From the cell containing the given text, extract its center point as [X, Y] coordinate. 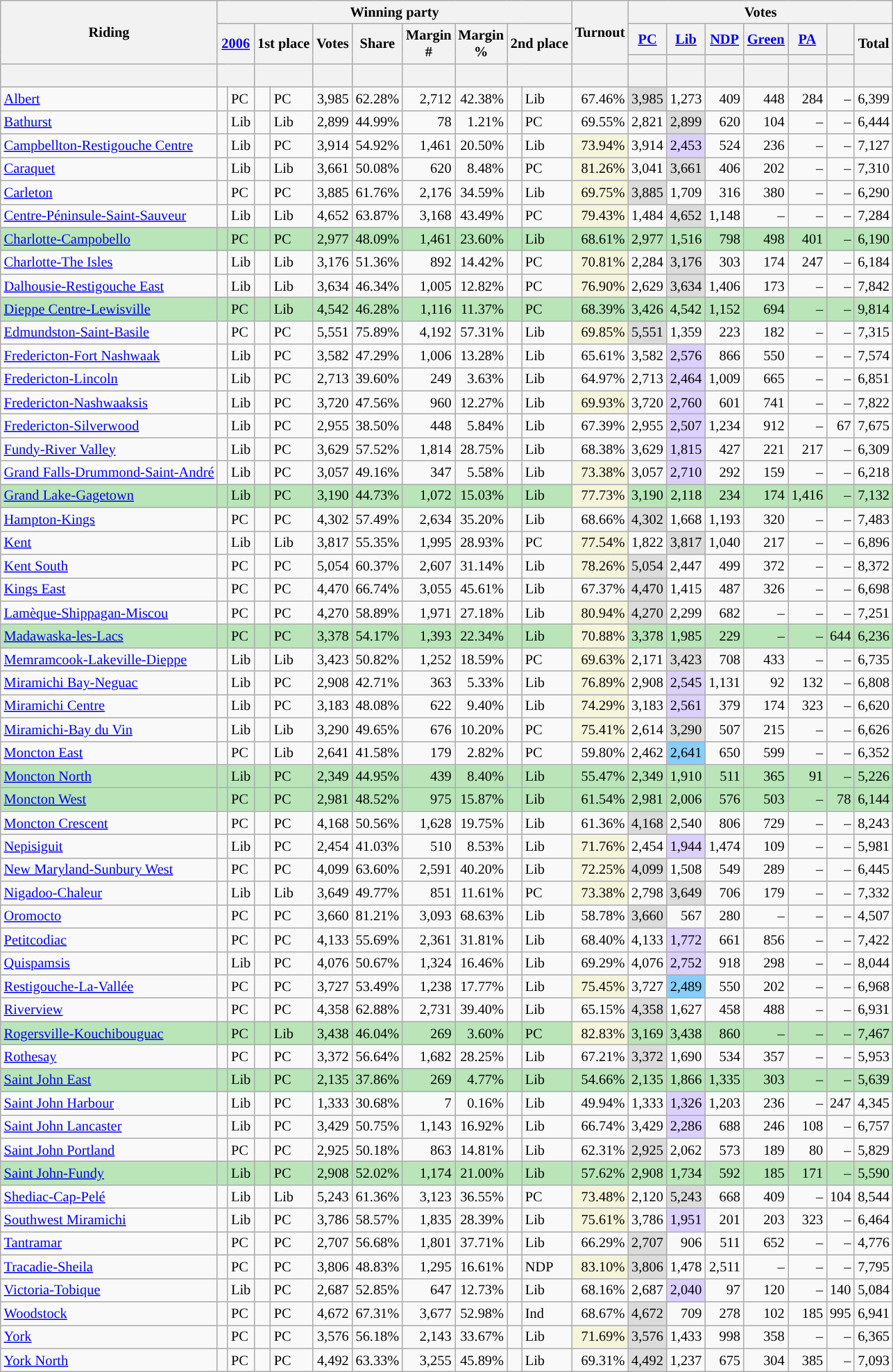
Margin# [429, 44]
55.35% [377, 543]
1,324 [429, 963]
647 [429, 1290]
173 [766, 286]
Moncton East [110, 753]
42.71% [377, 683]
63.33% [377, 1360]
1,237 [686, 1360]
12.27% [482, 403]
6,399 [874, 99]
4,507 [874, 916]
59.80% [599, 753]
Carleton [110, 192]
1,273 [686, 99]
363 [429, 683]
534 [724, 1056]
6,808 [874, 683]
73.48% [599, 1196]
357 [766, 1056]
Margin% [482, 44]
592 [724, 1174]
Quispamsis [110, 963]
Southwest Miramichi [110, 1220]
52.85% [377, 1290]
1,668 [686, 519]
427 [724, 449]
40.20% [482, 870]
50.75% [377, 1126]
892 [429, 262]
7,842 [874, 286]
Fundy-River Valley [110, 449]
7,284 [874, 216]
7,422 [874, 940]
8,243 [874, 823]
31.81% [482, 940]
1,148 [724, 216]
66.29% [599, 1243]
Saint John-Fundy [110, 1174]
1,234 [724, 425]
Miramichi Centre [110, 706]
1,193 [724, 519]
1,628 [429, 823]
Charlotte-Campobello [110, 239]
326 [766, 589]
48.08% [377, 706]
21.00% [482, 1174]
347 [429, 473]
69.31% [599, 1360]
8.40% [482, 776]
458 [724, 1010]
2,361 [429, 940]
2,462 [647, 753]
50.56% [377, 823]
6,444 [874, 122]
2,798 [647, 893]
995 [840, 1313]
Dalhousie-Restigouche East [110, 286]
1,415 [686, 589]
379 [724, 706]
6,931 [874, 1010]
63.60% [377, 870]
6,735 [874, 659]
1,814 [429, 449]
498 [766, 239]
Rothesay [110, 1056]
7,574 [874, 356]
Saint John East [110, 1080]
358 [766, 1337]
71.76% [599, 846]
249 [429, 379]
Grand Lake-Gagetown [110, 496]
5.33% [482, 683]
2,006 [686, 799]
7,467 [874, 1033]
189 [766, 1150]
320 [766, 519]
74.29% [599, 706]
69.75% [599, 192]
1,359 [686, 332]
55.69% [377, 940]
6,968 [874, 986]
61.76% [377, 192]
9.40% [482, 706]
278 [724, 1313]
365 [766, 776]
1,335 [724, 1080]
1,734 [686, 1174]
50.67% [377, 963]
7 [429, 1103]
6,896 [874, 543]
77.54% [599, 543]
975 [429, 799]
15.87% [482, 799]
62.31% [599, 1150]
292 [724, 473]
Woodstock [110, 1313]
3.63% [482, 379]
47.56% [377, 403]
Moncton Crescent [110, 823]
2,576 [686, 356]
7,127 [874, 146]
682 [724, 613]
1,143 [429, 1126]
48.52% [377, 799]
Caraquet [110, 169]
York North [110, 1360]
576 [724, 799]
67.31% [377, 1313]
1,516 [686, 239]
851 [429, 893]
688 [724, 1126]
1,866 [686, 1080]
65.61% [599, 356]
6,757 [874, 1126]
62.88% [377, 1010]
2,171 [647, 659]
5.84% [482, 425]
67.39% [599, 425]
7,483 [874, 519]
140 [840, 1290]
1,985 [686, 636]
284 [808, 99]
57.49% [377, 519]
75.89% [377, 332]
44.95% [377, 776]
60.37% [377, 566]
5,829 [874, 1150]
2,143 [429, 1337]
30.68% [377, 1103]
Fredericton-Nashwaaksis [110, 403]
3,677 [429, 1313]
52.02% [377, 1174]
Charlotte-The Isles [110, 262]
Victoria-Tobique [110, 1290]
34.59% [482, 192]
6,365 [874, 1337]
2,453 [686, 146]
Miramichi Bay-Neguac [110, 683]
3,041 [647, 169]
Riding [110, 32]
1,822 [647, 543]
372 [766, 566]
New Maryland-Sunbury West [110, 870]
82.83% [599, 1033]
48.09% [377, 239]
3,055 [429, 589]
20.50% [482, 146]
22.34% [482, 636]
708 [724, 659]
1,910 [686, 776]
71.69% [599, 1337]
1,995 [429, 543]
Memramcook-Lakeville-Dieppe [110, 659]
2,284 [647, 262]
Riverview [110, 1010]
73.94% [599, 146]
79.43% [599, 216]
741 [766, 403]
72.25% [599, 870]
43.49% [482, 216]
171 [808, 1174]
75.61% [599, 1220]
1,238 [429, 986]
91 [808, 776]
1,474 [724, 846]
7,310 [874, 169]
2,447 [686, 566]
2,062 [686, 1150]
6,698 [874, 589]
549 [724, 870]
76.89% [599, 683]
3.60% [482, 1033]
860 [724, 1033]
998 [724, 1337]
223 [724, 332]
2,607 [429, 566]
Albert [110, 99]
7,132 [874, 496]
61.54% [599, 799]
78.26% [599, 566]
38.50% [377, 425]
65.15% [599, 1010]
67.46% [599, 99]
2,731 [429, 1010]
7,795 [874, 1267]
76.90% [599, 286]
1,682 [429, 1056]
64.97% [599, 379]
52.98% [482, 1313]
2.82% [482, 753]
2nd place [540, 44]
Tantramar [110, 1243]
Kent South [110, 566]
2,511 [724, 1267]
69.85% [599, 332]
433 [766, 659]
46.34% [377, 286]
1,478 [686, 1267]
Nepisiguit [110, 846]
694 [766, 309]
Grand Falls-Drummond-Saint-André [110, 473]
Green [766, 39]
80 [808, 1150]
3,255 [429, 1360]
1,508 [686, 870]
83.10% [599, 1267]
298 [766, 963]
1,835 [429, 1220]
2,489 [686, 986]
58.78% [599, 916]
1,252 [429, 659]
573 [724, 1150]
35.20% [482, 519]
37.71% [482, 1243]
56.18% [377, 1337]
503 [766, 799]
201 [724, 1220]
120 [766, 1290]
2,614 [647, 729]
1,072 [429, 496]
706 [724, 893]
Hampton-Kings [110, 519]
906 [686, 1243]
Nigadoo-Chaleur [110, 893]
1,944 [686, 846]
6,218 [874, 473]
13.28% [482, 356]
2,040 [686, 1290]
650 [724, 753]
622 [429, 706]
109 [766, 846]
1,005 [429, 286]
Lamèque-Shippagan-Miscou [110, 613]
2,752 [686, 963]
1,006 [429, 356]
304 [766, 1360]
54.66% [599, 1080]
1,116 [429, 309]
68.63% [482, 916]
11.37% [482, 309]
6,236 [874, 636]
1,951 [686, 1220]
2,821 [647, 122]
1.21% [482, 122]
507 [724, 729]
23.60% [482, 239]
8.48% [482, 169]
41.03% [377, 846]
48.83% [377, 1267]
1,484 [647, 216]
56.68% [377, 1243]
67 [840, 425]
68.16% [599, 1290]
246 [766, 1126]
5,084 [874, 1290]
2,591 [429, 870]
Shediac-Cap-Pelé [110, 1196]
16.46% [482, 963]
601 [724, 403]
28.25% [482, 1056]
6,445 [874, 870]
729 [766, 823]
2,176 [429, 192]
5,953 [874, 1056]
58.57% [377, 1220]
7,251 [874, 613]
27.18% [482, 613]
Fredericton-Lincoln [110, 379]
46.28% [377, 309]
68.66% [599, 519]
2,710 [686, 473]
4,776 [874, 1243]
221 [766, 449]
75.41% [599, 729]
14.81% [482, 1150]
960 [429, 403]
918 [724, 963]
5,639 [874, 1080]
229 [724, 636]
2,464 [686, 379]
49.65% [377, 729]
709 [686, 1313]
6,941 [874, 1313]
2,634 [429, 519]
1,627 [686, 1010]
39.60% [377, 379]
81.26% [599, 169]
203 [766, 1220]
68.38% [599, 449]
3,123 [429, 1196]
7,093 [874, 1360]
50.08% [377, 169]
2,545 [686, 683]
567 [686, 916]
182 [766, 332]
1,416 [808, 496]
108 [808, 1126]
8,044 [874, 963]
16.61% [482, 1267]
39.40% [482, 1010]
806 [724, 823]
53.49% [377, 986]
5.58% [482, 473]
1,406 [724, 286]
28.39% [482, 1220]
6,309 [874, 449]
Dieppe Centre-Lewisville [110, 309]
Saint John Portland [110, 1150]
644 [840, 636]
17.77% [482, 986]
7,675 [874, 425]
406 [724, 169]
10.20% [482, 729]
1,131 [724, 683]
7,822 [874, 403]
69.63% [599, 659]
2,120 [647, 1196]
6,352 [874, 753]
4.77% [482, 1080]
11.61% [482, 893]
56.64% [377, 1056]
215 [766, 729]
Moncton West [110, 799]
9,814 [874, 309]
316 [724, 192]
524 [724, 146]
Total [874, 44]
1st place [283, 44]
5,981 [874, 846]
439 [429, 776]
12.82% [482, 286]
69.55% [599, 122]
665 [766, 379]
3,426 [647, 309]
912 [766, 425]
159 [766, 473]
4,192 [429, 332]
1,801 [429, 1243]
Edmundston-Saint-Basile [110, 332]
2,561 [686, 706]
75.45% [599, 986]
798 [724, 239]
6,190 [874, 239]
55.47% [599, 776]
7,315 [874, 332]
45.89% [482, 1360]
1,815 [686, 449]
Restigouche-La-Vallée [110, 986]
Madawaska-les-Lacs [110, 636]
6,851 [874, 379]
863 [429, 1150]
8,544 [874, 1196]
41.58% [377, 753]
2,507 [686, 425]
Moncton North [110, 776]
Saint John Harbour [110, 1103]
Kent [110, 543]
5,226 [874, 776]
7,332 [874, 893]
57.62% [599, 1174]
102 [766, 1313]
67.21% [599, 1056]
68.39% [599, 309]
68.67% [599, 1313]
57.31% [482, 332]
York [110, 1337]
668 [724, 1196]
97 [724, 1290]
2,286 [686, 1126]
3,168 [429, 216]
46.04% [377, 1033]
Campbellton-Restigouche Centre [110, 146]
676 [429, 729]
Kings East [110, 589]
0.16% [482, 1103]
1,009 [724, 379]
33.67% [482, 1337]
2,299 [686, 613]
68.61% [599, 239]
54.92% [377, 146]
58.89% [377, 613]
18.59% [482, 659]
54.17% [377, 636]
Share [377, 44]
19.75% [482, 823]
1,040 [724, 543]
80.94% [599, 613]
69.29% [599, 963]
289 [766, 870]
1,772 [686, 940]
Centre-Péninsule-Saint-Sauveur [110, 216]
36.55% [482, 1196]
Miramichi-Bay du Vin [110, 729]
6,290 [874, 192]
Petitcodiac [110, 940]
234 [724, 496]
280 [724, 916]
5,590 [874, 1174]
44.73% [377, 496]
2,629 [647, 286]
1,203 [724, 1103]
49.16% [377, 473]
6,464 [874, 1220]
50.18% [377, 1150]
3,093 [429, 916]
866 [724, 356]
77.73% [599, 496]
380 [766, 192]
6,620 [874, 706]
49.77% [377, 893]
132 [808, 683]
Turnout [599, 32]
856 [766, 940]
15.03% [482, 496]
6,626 [874, 729]
44.99% [377, 122]
652 [766, 1243]
92 [766, 683]
70.81% [599, 262]
Tracadie-Sheila [110, 1267]
16.92% [482, 1126]
1,326 [686, 1103]
2,712 [429, 99]
37.86% [377, 1080]
63.87% [377, 216]
599 [766, 753]
28.75% [482, 449]
1,690 [686, 1056]
8.53% [482, 846]
50.82% [377, 659]
510 [429, 846]
2006 [236, 44]
PA [808, 39]
2,760 [686, 403]
14.42% [482, 262]
Bathurst [110, 122]
81.21% [377, 916]
1,433 [686, 1337]
31.14% [482, 566]
1,174 [429, 1174]
8,372 [874, 566]
4,345 [874, 1103]
661 [724, 940]
675 [724, 1360]
1,152 [724, 309]
385 [808, 1360]
Saint John Lancaster [110, 1126]
Ind [547, 1313]
401 [808, 239]
12.73% [482, 1290]
Winning party [394, 12]
2,118 [686, 496]
1,295 [429, 1267]
68.40% [599, 940]
62.28% [377, 99]
69.93% [599, 403]
28.93% [482, 543]
47.29% [377, 356]
57.52% [377, 449]
487 [724, 589]
67.37% [599, 589]
Fredericton-Silverwood [110, 425]
1,971 [429, 613]
2,540 [686, 823]
70.88% [599, 636]
6,184 [874, 262]
488 [766, 1010]
51.36% [377, 262]
49.94% [599, 1103]
499 [724, 566]
Oromocto [110, 916]
Rogersville-Kouchibouguac [110, 1033]
6,144 [874, 799]
45.61% [482, 589]
42.38% [482, 99]
1,393 [429, 636]
Fredericton-Fort Nashwaak [110, 356]
1,709 [686, 192]
3,169 [647, 1033]
